Detect which cell encompasses the target text, then output its [X, Y] center coordinate. 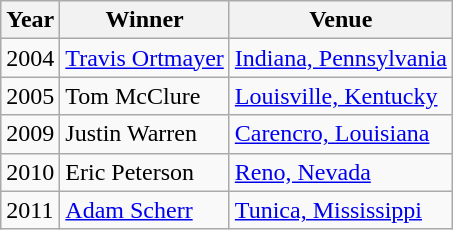
Justin Warren [145, 134]
2010 [30, 172]
Venue [340, 20]
Indiana, Pennsylvania [340, 58]
Reno, Nevada [340, 172]
Tom McClure [145, 96]
Travis Ortmayer [145, 58]
2005 [30, 96]
Carencro, Louisiana [340, 134]
2004 [30, 58]
Adam Scherr [145, 210]
Year [30, 20]
2009 [30, 134]
Eric Peterson [145, 172]
Tunica, Mississippi [340, 210]
Winner [145, 20]
2011 [30, 210]
Louisville, Kentucky [340, 96]
